Pinpoint the cell where the given text exists, returning its [x, y] midpoint coordinate. 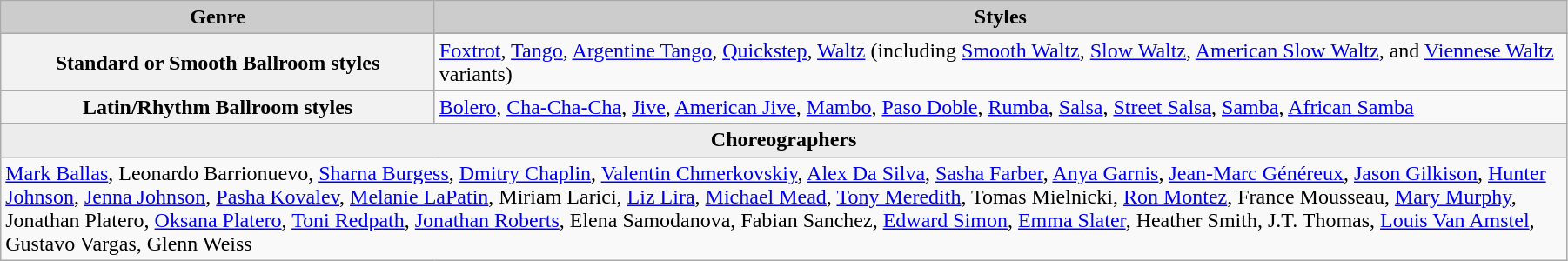
Foxtrot, Tango, Argentine Tango, Quickstep, Waltz (including Smooth Waltz, Slow Waltz, American Slow Waltz, and Viennese Waltz variants) [1001, 63]
Genre [218, 17]
Standard or Smooth Ballroom styles [218, 63]
Latin/Rhythm Ballroom styles [218, 107]
Bolero, Cha-Cha-Cha, Jive, American Jive, Mambo, Paso Doble, Rumba, Salsa, Street Salsa, Samba, African Samba [1001, 107]
Styles [1001, 17]
Choreographers [784, 140]
